Search for the cell housing the specified text and yield its [X, Y] center coordinate. 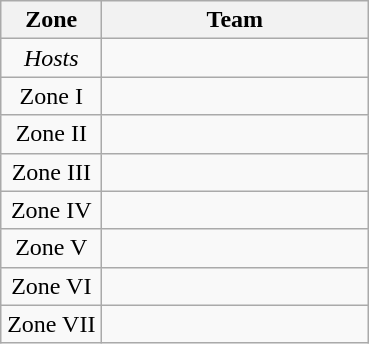
Team [235, 20]
Zone I [52, 96]
Zone [52, 20]
Zone III [52, 172]
Zone IV [52, 210]
Hosts [52, 58]
Zone VII [52, 324]
Zone II [52, 134]
Zone V [52, 248]
Zone VI [52, 286]
